Locate the cell with the specified text and output its [x, y] center coordinate. 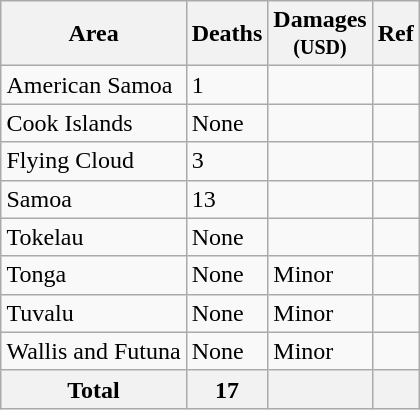
American Samoa [94, 85]
Deaths [227, 34]
Tonga [94, 275]
3 [227, 161]
Tokelau [94, 237]
Cook Islands [94, 123]
Damages(USD) [320, 34]
Ref [396, 34]
Tuvalu [94, 313]
Area [94, 34]
Samoa [94, 199]
Flying Cloud [94, 161]
Wallis and Futuna [94, 351]
17 [227, 389]
13 [227, 199]
1 [227, 85]
Total [94, 389]
